Provide the [x, y] coordinate of the cell's center where the given text is located.  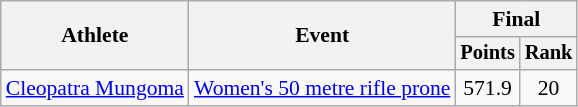
Athlete [95, 36]
Points [487, 54]
Rank [549, 54]
20 [549, 88]
Final [516, 19]
Cleopatra Mungoma [95, 88]
571.9 [487, 88]
Event [322, 36]
Women's 50 metre rifle prone [322, 88]
